Identify which cell holds the provided text, then report its [X, Y] central coordinate. 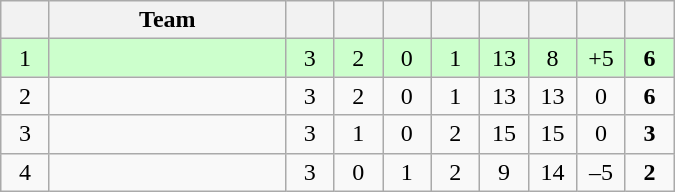
+5 [602, 58]
14 [552, 172]
8 [552, 58]
–5 [602, 172]
4 [26, 172]
Team [167, 20]
9 [504, 172]
